From the cell containing the given text, extract its center point as (x, y) coordinate. 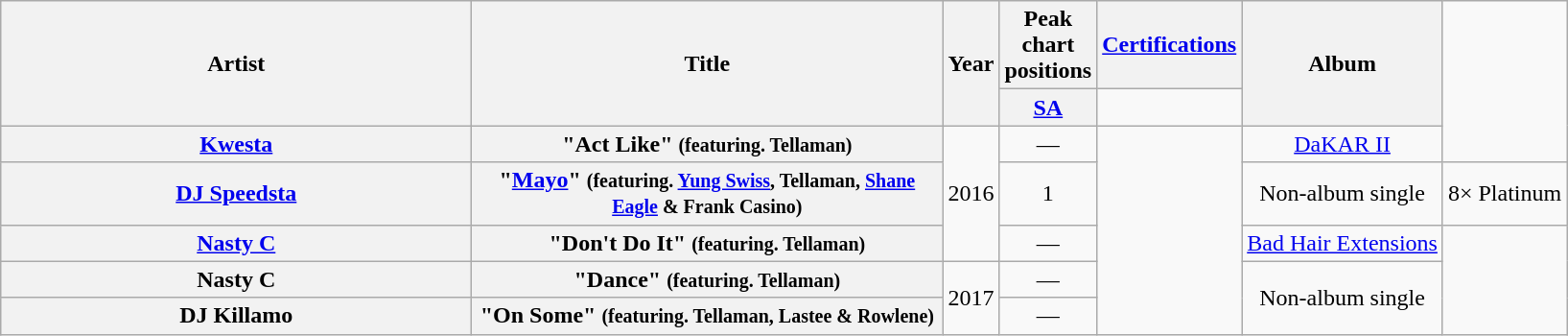
Year (971, 63)
Bad Hair Extensions (1343, 243)
"Don't Do It" (featuring. Tellaman) (708, 243)
SA (1048, 108)
Peak chart positions (1048, 45)
DaKAR II (1343, 144)
DJ Killamo (236, 316)
Kwesta (236, 144)
Certifications (1170, 45)
"On Some" (featuring. Tellaman, Lastee & Rowlene) (708, 316)
DJ Speedsta (236, 194)
"Dance" (featuring. Tellaman) (708, 279)
"Act Like" (featuring. Tellaman) (708, 144)
Artist (236, 63)
"Mayo" (featuring. Yung Swiss, Tellaman, Shane Eagle & Frank Casino) (708, 194)
Album (1343, 63)
Title (708, 63)
2017 (971, 298)
1 (1048, 194)
2016 (971, 194)
8× Platinum (1504, 194)
